For the text-containing cell, return its midpoint in (X, Y) coordinate format. 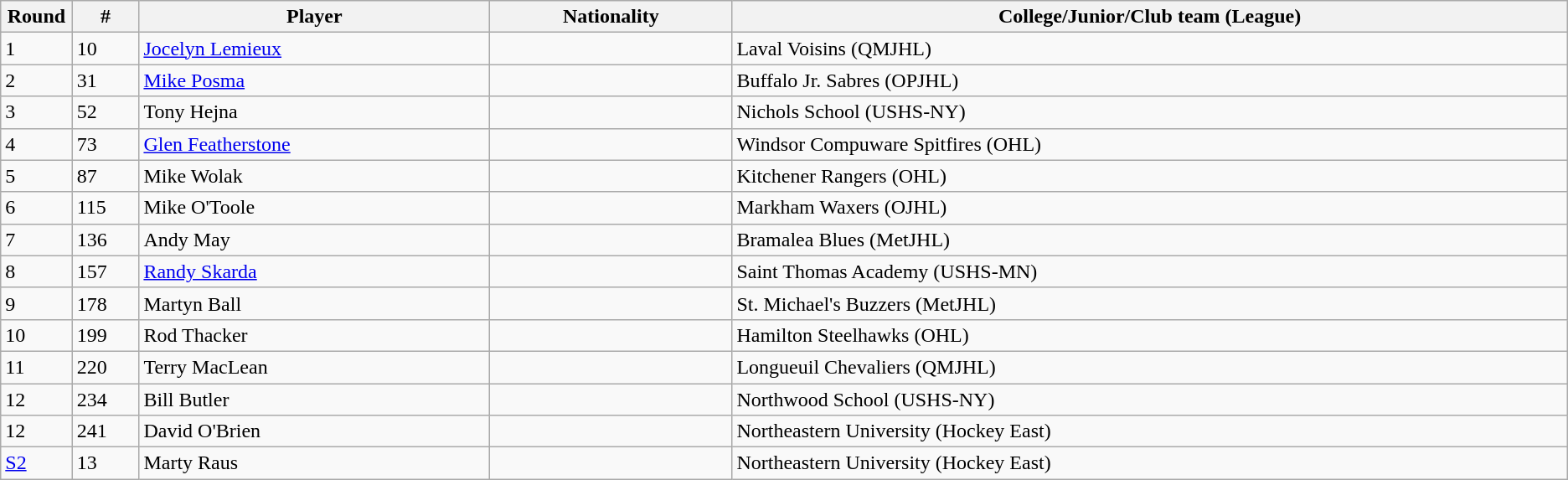
Andy May (315, 240)
Mike O'Toole (315, 208)
Mike Posma (315, 80)
Laval Voisins (QMJHL) (1149, 49)
Longueuil Chevaliers (QMJHL) (1149, 367)
Kitchener Rangers (OHL) (1149, 176)
4 (37, 144)
Jocelyn Lemieux (315, 49)
College/Junior/Club team (League) (1149, 17)
8 (37, 271)
52 (106, 112)
234 (106, 400)
Windsor Compuware Spitfires (OHL) (1149, 144)
136 (106, 240)
Bramalea Blues (MetJHL) (1149, 240)
Bill Butler (315, 400)
Buffalo Jr. Sabres (OPJHL) (1149, 80)
1 (37, 49)
Rod Thacker (315, 335)
Nichols School (USHS-NY) (1149, 112)
73 (106, 144)
220 (106, 367)
Nationality (611, 17)
# (106, 17)
2 (37, 80)
St. Michael's Buzzers (MetJHL) (1149, 303)
David O'Brien (315, 431)
Randy Skarda (315, 271)
Terry MacLean (315, 367)
Glen Featherstone (315, 144)
241 (106, 431)
11 (37, 367)
Hamilton Steelhawks (OHL) (1149, 335)
199 (106, 335)
Northwood School (USHS-NY) (1149, 400)
Marty Raus (315, 463)
178 (106, 303)
157 (106, 271)
9 (37, 303)
31 (106, 80)
5 (37, 176)
115 (106, 208)
Martyn Ball (315, 303)
Mike Wolak (315, 176)
13 (106, 463)
Markham Waxers (OJHL) (1149, 208)
87 (106, 176)
S2 (37, 463)
3 (37, 112)
Saint Thomas Academy (USHS-MN) (1149, 271)
Tony Hejna (315, 112)
6 (37, 208)
Round (37, 17)
7 (37, 240)
Player (315, 17)
